Capture the cell that displays the provided text and extract its [X, Y] central coordinate. 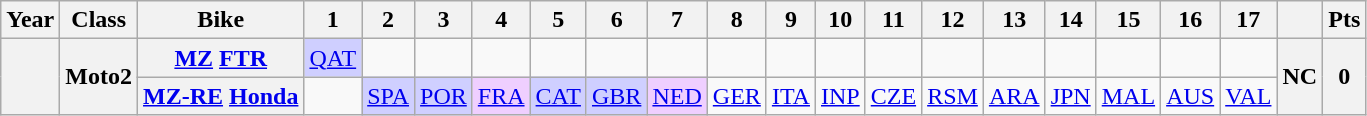
MAL [1128, 96]
6 [616, 20]
3 [444, 20]
INP [840, 96]
GBR [616, 96]
5 [558, 20]
ARA [1014, 96]
ITA [790, 96]
Pts [1344, 20]
4 [501, 20]
15 [1128, 20]
17 [1248, 20]
1 [333, 20]
SPA [388, 96]
14 [1070, 20]
0 [1344, 77]
10 [840, 20]
16 [1190, 20]
2 [388, 20]
MZ-RE Honda [221, 96]
7 [677, 20]
Class [99, 20]
13 [1014, 20]
12 [953, 20]
11 [893, 20]
FRA [501, 96]
Bike [221, 20]
VAL [1248, 96]
AUS [1190, 96]
NED [677, 96]
CAT [558, 96]
MZ FTR [221, 58]
8 [736, 20]
9 [790, 20]
GER [736, 96]
POR [444, 96]
NC [1300, 77]
CZE [893, 96]
RSM [953, 96]
QAT [333, 58]
JPN [1070, 96]
Moto2 [99, 77]
Year [30, 20]
